Determine the (x, y) coordinate at the center of the cell enclosing the given text.  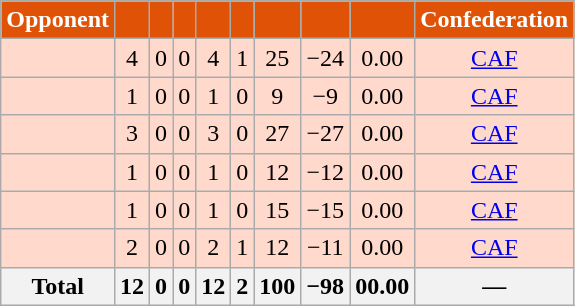
Total (58, 286)
Confederation (494, 20)
Opponent (58, 20)
27 (278, 134)
9 (278, 96)
−11 (326, 248)
−24 (326, 58)
−12 (326, 172)
25 (278, 58)
— (494, 286)
−15 (326, 210)
00.00 (382, 286)
−9 (326, 96)
−98 (326, 286)
100 (278, 286)
15 (278, 210)
−27 (326, 134)
